Search for the cell housing the specified text and yield its (x, y) center coordinate. 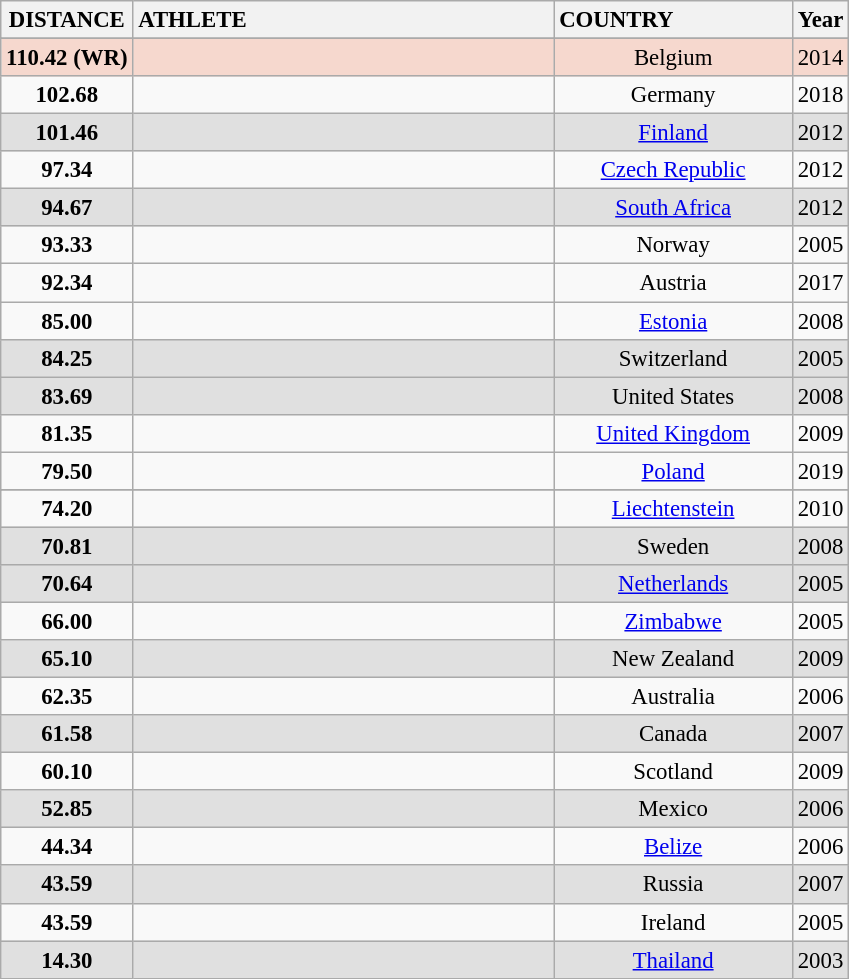
84.25 (67, 358)
44.34 (67, 847)
101.46 (67, 133)
2019 (820, 471)
61.58 (67, 734)
Canada (674, 734)
Switzerland (674, 358)
52.85 (67, 809)
65.10 (67, 659)
Thailand (674, 960)
Poland (674, 471)
70.64 (67, 584)
Mexico (674, 809)
70.81 (67, 546)
Russia (674, 885)
DISTANCE (67, 20)
2010 (820, 509)
110.42 (WR) (67, 58)
Sweden (674, 546)
Liechtenstein (674, 509)
62.35 (67, 697)
New Zealand (674, 659)
Zimbabwe (674, 621)
United Kingdom (674, 433)
92.34 (67, 283)
Year (820, 20)
Finland (674, 133)
Czech Republic (674, 170)
Belize (674, 847)
2017 (820, 283)
81.35 (67, 433)
2018 (820, 95)
Ireland (674, 922)
60.10 (67, 772)
79.50 (67, 471)
14.30 (67, 960)
ATHLETE (344, 20)
South Africa (674, 208)
Austria (674, 283)
2014 (820, 58)
COUNTRY (674, 20)
Norway (674, 245)
2003 (820, 960)
94.67 (67, 208)
Germany (674, 95)
66.00 (67, 621)
85.00 (67, 321)
93.33 (67, 245)
Estonia (674, 321)
Australia (674, 697)
Netherlands (674, 584)
United States (674, 396)
Belgium (674, 58)
83.69 (67, 396)
74.20 (67, 509)
102.68 (67, 95)
Scotland (674, 772)
97.34 (67, 170)
